Detect which cell encompasses the target text, then output its [X, Y] center coordinate. 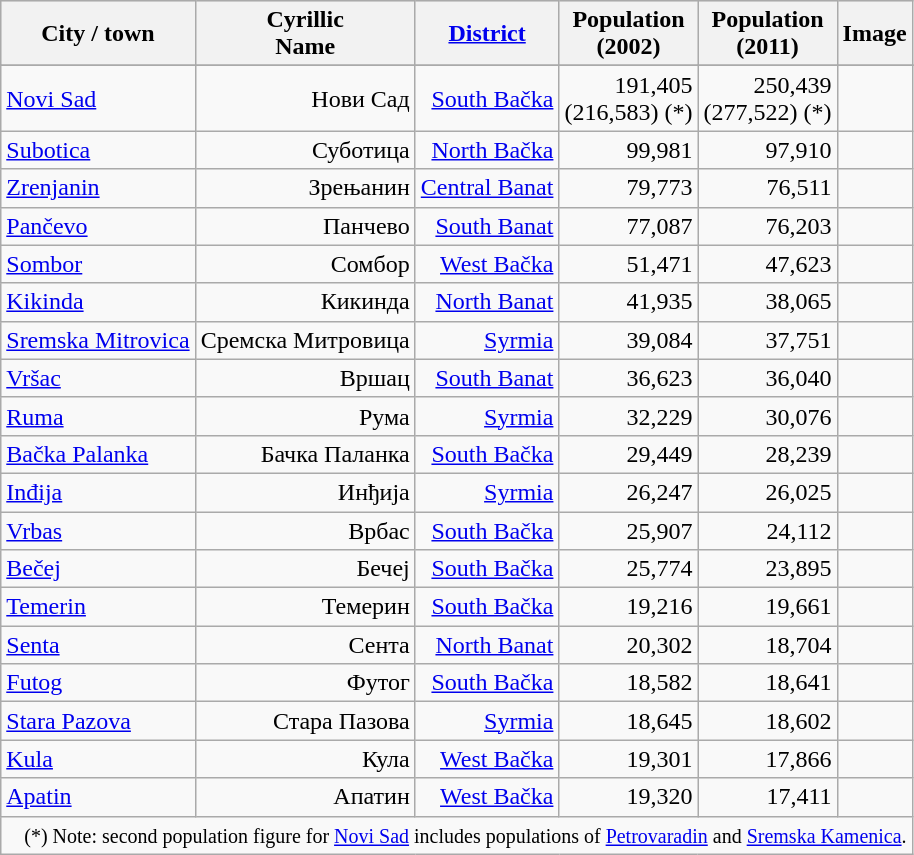
250,439(277,522) (*) [768, 98]
191,405(216,583) (*) [628, 98]
28,239 [768, 454]
Стара Пазова [305, 721]
38,065 [768, 302]
Сремска Митровица [305, 340]
Image [874, 34]
Ruma [98, 416]
26,025 [768, 492]
Apatin [98, 797]
Сента [305, 645]
Pančevo [98, 226]
Футог [305, 683]
City / town [98, 34]
Bačka Palanka [98, 454]
51,471 [628, 264]
18,602 [768, 721]
CyrillicName [305, 34]
77,087 [628, 226]
Темерин [305, 607]
Vršac [98, 378]
36,623 [628, 378]
Апатин [305, 797]
24,112 [768, 531]
36,040 [768, 378]
30,076 [768, 416]
23,895 [768, 569]
Бечеј [305, 569]
Kikinda [98, 302]
Inđija [98, 492]
17,866 [768, 759]
Sremska Mitrovica [98, 340]
Bečej [98, 569]
Population(2011) [768, 34]
41,935 [628, 302]
18,641 [768, 683]
37,751 [768, 340]
25,907 [628, 531]
19,301 [628, 759]
Sombor [98, 264]
19,216 [628, 607]
Futog [98, 683]
32,229 [628, 416]
Кикинда [305, 302]
26,247 [628, 492]
Врбас [305, 531]
17,411 [768, 797]
Central Banat [487, 188]
Subotica [98, 150]
20,302 [628, 645]
Population(2002) [628, 34]
Senta [98, 645]
Инђија [305, 492]
Novi Sad [98, 98]
19,320 [628, 797]
79,773 [628, 188]
Temerin [98, 607]
18,645 [628, 721]
18,582 [628, 683]
25,774 [628, 569]
North Bačka [487, 150]
29,449 [628, 454]
Кула [305, 759]
Vrbas [98, 531]
Нови Сад [305, 98]
Зрењанин [305, 188]
Stara Pazova [98, 721]
Zrenjanin [98, 188]
47,623 [768, 264]
18,704 [768, 645]
Вршац [305, 378]
Суботица [305, 150]
97,910 [768, 150]
District [487, 34]
76,511 [768, 188]
(*) Note: second population figure for Novi Sad includes populations of Petrovaradin and Sremska Kamenica. [456, 835]
Рума [305, 416]
Панчево [305, 226]
19,661 [768, 607]
99,981 [628, 150]
Бачка Паланка [305, 454]
Kula [98, 759]
Сомбор [305, 264]
39,084 [628, 340]
76,203 [768, 226]
